Identify which cell holds the provided text, then report its [x, y] central coordinate. 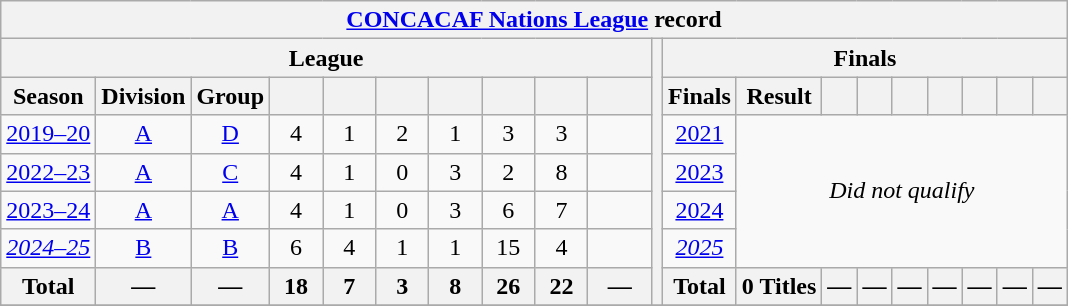
2022–23 [48, 172]
Group [230, 96]
Season [48, 96]
Did not qualify [902, 191]
League [326, 58]
2023 [700, 172]
2024–25 [48, 248]
CONCACAF Nations League record [534, 20]
C [230, 172]
15 [508, 248]
18 [296, 286]
0 Titles [779, 286]
2021 [700, 134]
26 [508, 286]
2025 [700, 248]
2019–20 [48, 134]
Division [144, 96]
2024 [700, 210]
2023–24 [48, 210]
Result [779, 96]
D [230, 134]
22 [562, 286]
